Return the [x, y] coordinate for the center point of the cell that contains the specified text.  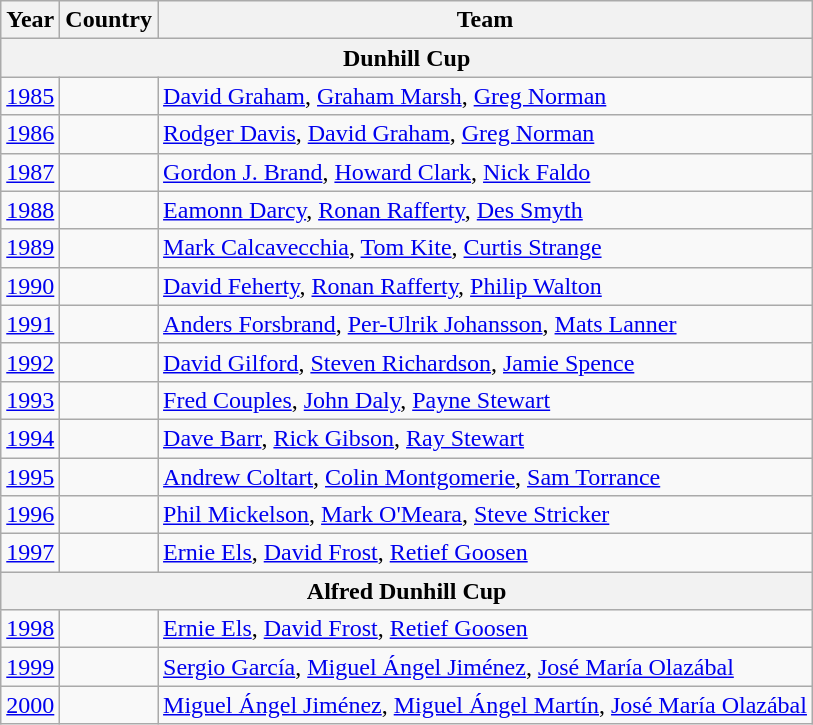
Rodger Davis, David Graham, Greg Norman [486, 134]
Fred Couples, John Daly, Payne Stewart [486, 400]
1992 [30, 362]
Miguel Ángel Jiménez, Miguel Ángel Martín, José María Olazábal [486, 705]
Dave Barr, Rick Gibson, Ray Stewart [486, 438]
1997 [30, 553]
1993 [30, 400]
2000 [30, 705]
1986 [30, 134]
1996 [30, 515]
1991 [30, 324]
1990 [30, 286]
David Gilford, Steven Richardson, Jamie Spence [486, 362]
1988 [30, 210]
Sergio García, Miguel Ángel Jiménez, José María Olazábal [486, 667]
Year [30, 20]
Phil Mickelson, Mark O'Meara, Steve Stricker [486, 515]
Eamonn Darcy, Ronan Rafferty, Des Smyth [486, 210]
Alfred Dunhill Cup [407, 591]
Gordon J. Brand, Howard Clark, Nick Faldo [486, 172]
David Feherty, Ronan Rafferty, Philip Walton [486, 286]
Dunhill Cup [407, 58]
Mark Calcavecchia, Tom Kite, Curtis Strange [486, 248]
1998 [30, 629]
1995 [30, 477]
1994 [30, 438]
1987 [30, 172]
1999 [30, 667]
Country [109, 20]
Anders Forsbrand, Per-Ulrik Johansson, Mats Lanner [486, 324]
David Graham, Graham Marsh, Greg Norman [486, 96]
Andrew Coltart, Colin Montgomerie, Sam Torrance [486, 477]
Team [486, 20]
1985 [30, 96]
1989 [30, 248]
